For the text-containing cell, return its midpoint in (X, Y) coordinate format. 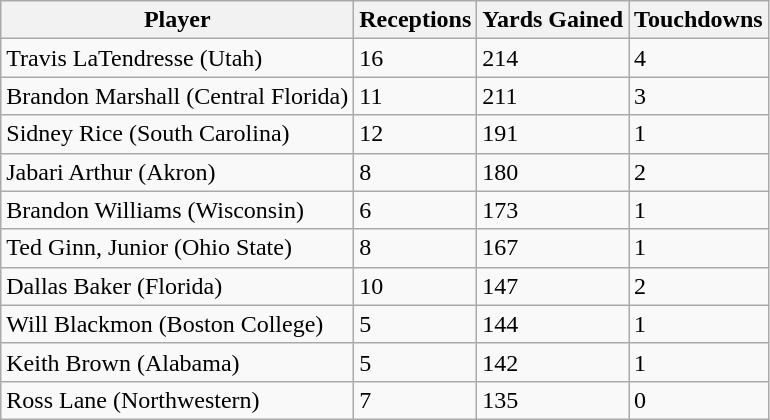
Dallas Baker (Florida) (178, 286)
16 (416, 58)
Yards Gained (553, 20)
10 (416, 286)
Jabari Arthur (Akron) (178, 172)
4 (699, 58)
3 (699, 96)
180 (553, 172)
142 (553, 362)
6 (416, 210)
144 (553, 324)
11 (416, 96)
Player (178, 20)
214 (553, 58)
Ross Lane (Northwestern) (178, 400)
Sidney Rice (South Carolina) (178, 134)
Ted Ginn, Junior (Ohio State) (178, 248)
Receptions (416, 20)
0 (699, 400)
173 (553, 210)
Will Blackmon (Boston College) (178, 324)
167 (553, 248)
135 (553, 400)
191 (553, 134)
Brandon Williams (Wisconsin) (178, 210)
147 (553, 286)
Touchdowns (699, 20)
Travis LaTendresse (Utah) (178, 58)
12 (416, 134)
7 (416, 400)
211 (553, 96)
Brandon Marshall (Central Florida) (178, 96)
Keith Brown (Alabama) (178, 362)
